Locate the cell with the specified text and output its [x, y] center coordinate. 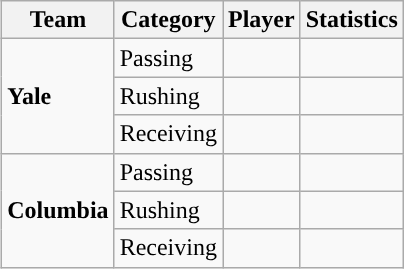
Yale [58, 96]
Team [58, 20]
Columbia [58, 210]
Category [168, 20]
Player [261, 20]
Statistics [352, 20]
